Scan for the cell matching the given text and deliver its [x, y] coordinate at center. 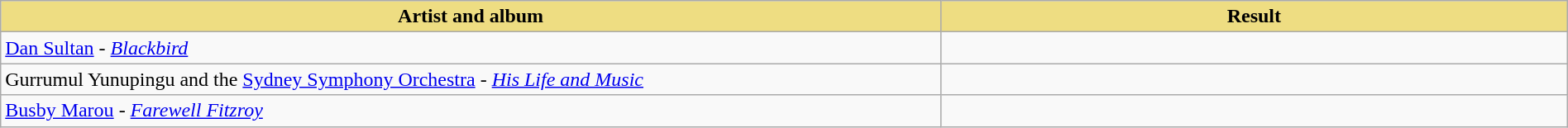
Busby Marou - Farewell Fitzroy [471, 111]
Gurrumul Yunupingu and the Sydney Symphony Orchestra - His Life and Music [471, 79]
Artist and album [471, 17]
Dan Sultan - Blackbird [471, 48]
Result [1254, 17]
